Scan for the cell matching the given text and deliver its [X, Y] coordinate at center. 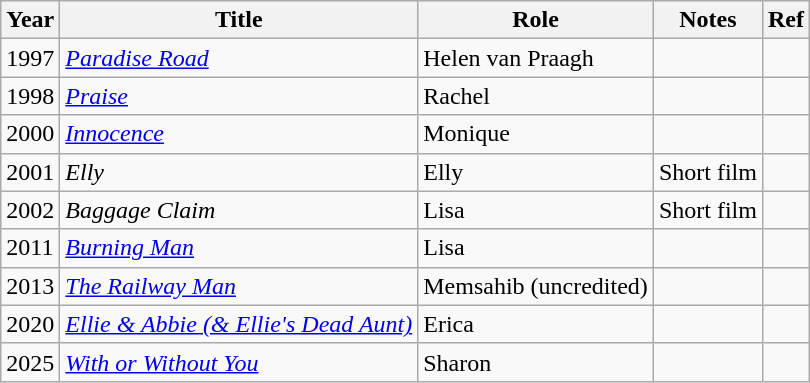
2011 [30, 248]
2013 [30, 286]
Erica [536, 324]
Ref [786, 20]
2025 [30, 362]
Title [239, 20]
1997 [30, 58]
2001 [30, 172]
Innocence [239, 134]
Helen van Praagh [536, 58]
1998 [30, 96]
With or Without You [239, 362]
Rachel [536, 96]
The Railway Man [239, 286]
Memsahib (uncredited) [536, 286]
Burning Man [239, 248]
Role [536, 20]
Year [30, 20]
2000 [30, 134]
Paradise Road [239, 58]
Praise [239, 96]
Notes [708, 20]
Ellie & Abbie (& Ellie's Dead Aunt) [239, 324]
Sharon [536, 362]
2020 [30, 324]
Baggage Claim [239, 210]
2002 [30, 210]
Monique [536, 134]
